Extract the [X, Y] coordinate from the center of the cell holding the provided text.  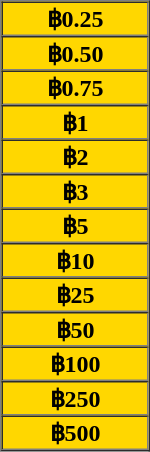
฿0.25 [76, 19]
฿50 [76, 329]
฿5 [76, 225]
฿100 [76, 363]
฿3 [76, 191]
฿25 [76, 295]
฿0.75 [76, 87]
฿500 [76, 433]
฿250 [76, 398]
฿10 [76, 260]
฿2 [76, 157]
฿1 [76, 122]
฿0.50 [76, 53]
